Capture the cell that displays the provided text and extract its (x, y) central coordinate. 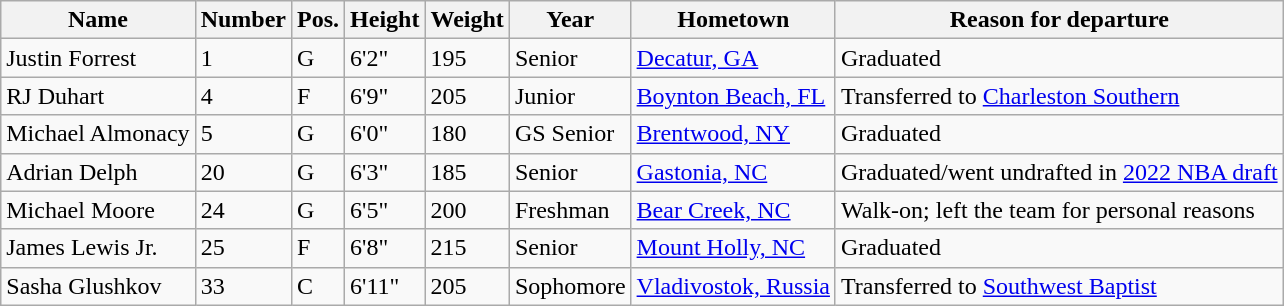
Decatur, GA (733, 58)
Gastonia, NC (733, 172)
Sasha Glushkov (98, 286)
Reason for departure (1059, 20)
Weight (467, 20)
20 (243, 172)
4 (243, 96)
Mount Holly, NC (733, 248)
GS Senior (570, 134)
Brentwood, NY (733, 134)
Bear Creek, NC (733, 210)
6'5" (385, 210)
Freshman (570, 210)
Height (385, 20)
Walk-on; left the team for personal reasons (1059, 210)
1 (243, 58)
Vladivostok, Russia (733, 286)
Junior (570, 96)
Transferred to Charleston Southern (1059, 96)
Adrian Delph (98, 172)
25 (243, 248)
6'9" (385, 96)
5 (243, 134)
RJ Duhart (98, 96)
200 (467, 210)
James Lewis Jr. (98, 248)
Sophomore (570, 286)
C (318, 286)
6'11" (385, 286)
6'8" (385, 248)
Pos. (318, 20)
Hometown (733, 20)
Graduated/went undrafted in 2022 NBA draft (1059, 172)
Boynton Beach, FL (733, 96)
33 (243, 286)
Transferred to Southwest Baptist (1059, 286)
180 (467, 134)
6'2" (385, 58)
6'3" (385, 172)
Michael Moore (98, 210)
Number (243, 20)
Year (570, 20)
195 (467, 58)
Justin Forrest (98, 58)
Name (98, 20)
24 (243, 210)
215 (467, 248)
185 (467, 172)
Michael Almonacy (98, 134)
6'0" (385, 134)
